Return (x, y) of the center of cell containing provided text 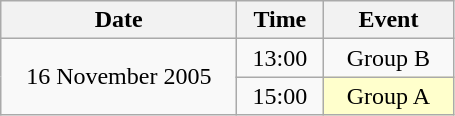
15:00 (280, 96)
Group B (388, 58)
16 November 2005 (119, 77)
Event (388, 20)
Date (119, 20)
Group A (388, 96)
13:00 (280, 58)
Time (280, 20)
